From the cell containing the given text, extract its center point as [X, Y] coordinate. 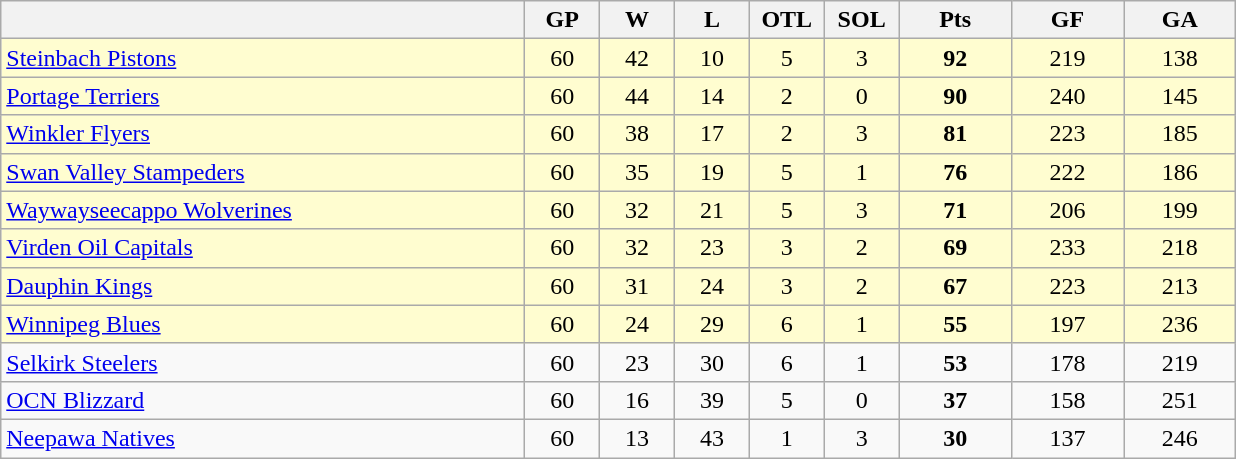
71 [955, 210]
Selkirk Steelers [263, 362]
14 [712, 96]
29 [712, 324]
206 [1067, 210]
GF [1067, 20]
81 [955, 134]
Dauphin Kings [263, 286]
OTL [786, 20]
31 [638, 286]
Steinbach Pistons [263, 58]
199 [1180, 210]
67 [955, 286]
Winnipeg Blues [263, 324]
19 [712, 172]
Portage Terriers [263, 96]
Neepawa Natives [263, 438]
SOL [862, 20]
197 [1067, 324]
246 [1180, 438]
L [712, 20]
44 [638, 96]
90 [955, 96]
OCN Blizzard [263, 400]
Swan Valley Stampeders [263, 172]
218 [1180, 248]
42 [638, 58]
GA [1180, 20]
145 [1180, 96]
251 [1180, 400]
43 [712, 438]
38 [638, 134]
Winkler Flyers [263, 134]
222 [1067, 172]
69 [955, 248]
37 [955, 400]
76 [955, 172]
10 [712, 58]
233 [1067, 248]
53 [955, 362]
Virden Oil Capitals [263, 248]
13 [638, 438]
Waywayseecappo Wolverines [263, 210]
W [638, 20]
35 [638, 172]
Pts [955, 20]
240 [1067, 96]
55 [955, 324]
92 [955, 58]
213 [1180, 286]
158 [1067, 400]
185 [1180, 134]
39 [712, 400]
138 [1180, 58]
186 [1180, 172]
GP [562, 20]
236 [1180, 324]
17 [712, 134]
21 [712, 210]
16 [638, 400]
178 [1067, 362]
137 [1067, 438]
